Pinpoint the cell where the given text exists, returning its [x, y] midpoint coordinate. 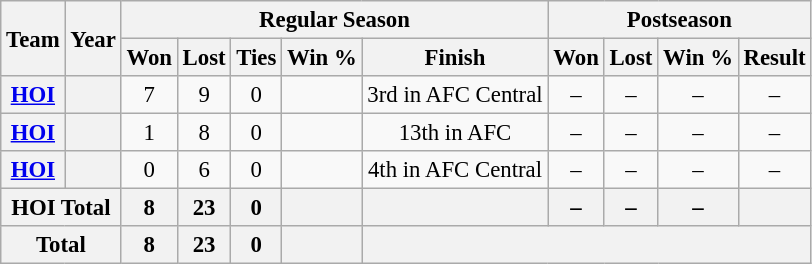
3rd in AFC Central [455, 95]
Postseason [680, 20]
6 [204, 170]
Result [774, 58]
1 [149, 133]
Ties [256, 58]
Regular Season [334, 20]
Finish [455, 58]
HOI Total [61, 208]
Total [61, 245]
Team [33, 38]
4th in AFC Central [455, 170]
9 [204, 95]
13th in AFC [455, 133]
Year [93, 38]
7 [149, 95]
